Output the [x, y] coordinate of the center of the cell containing the given text.  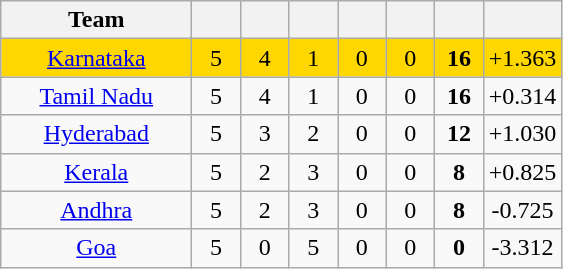
Tamil Nadu [96, 96]
Karnataka [96, 58]
Team [96, 20]
Andhra [96, 210]
Kerala [96, 172]
12 [460, 134]
-0.725 [522, 210]
+0.314 [522, 96]
+1.363 [522, 58]
Goa [96, 248]
+1.030 [522, 134]
+0.825 [522, 172]
-3.312 [522, 248]
Hyderabad [96, 134]
